Locate the cell with the specified text and output its (x, y) center coordinate. 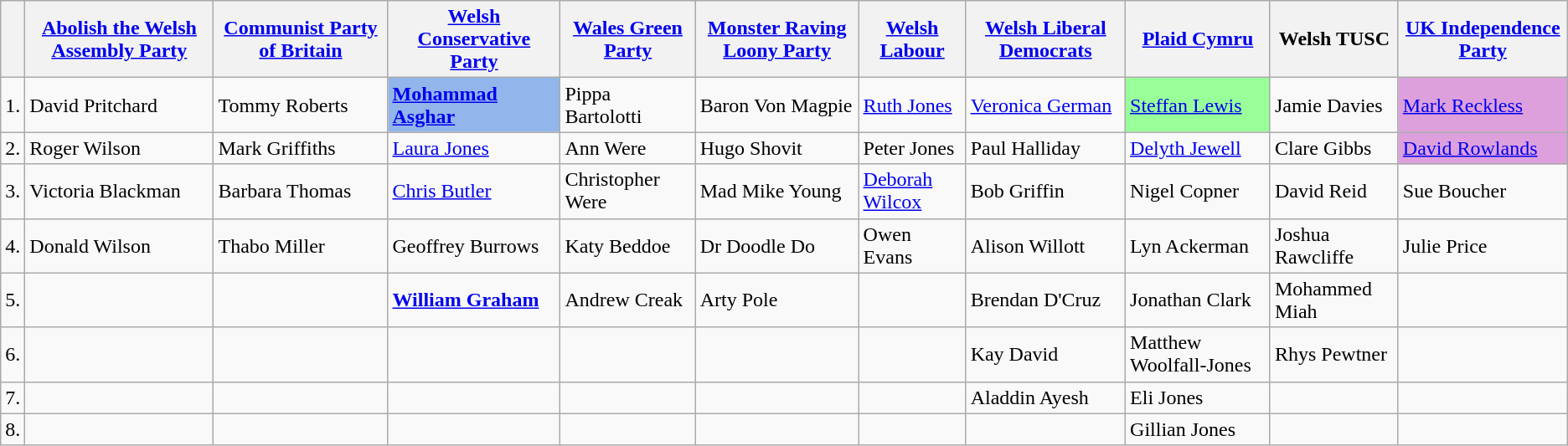
Barbara Thomas (301, 191)
Welsh TUSC (1333, 39)
Welsh Conservative Party (474, 39)
Julie Price (1483, 246)
Mad Mike Young (777, 191)
Abolish the Welsh Assembly Party (119, 39)
Hugo Shovit (777, 148)
Jonathan Clark (1198, 300)
Wales Green Party (628, 39)
Owen Evans (912, 246)
2. (13, 148)
William Graham (474, 300)
Laura Jones (474, 148)
Paul Halliday (1045, 148)
7. (13, 397)
Nigel Copner (1198, 191)
Katy Beddoe (628, 246)
Lyn Ackerman (1198, 246)
4. (13, 246)
Tommy Roberts (301, 105)
UK Independence Party (1483, 39)
Chris Butler (474, 191)
Mohammad Asghar (474, 105)
Welsh Liberal Democrats (1045, 39)
Mark Reckless (1483, 105)
Rhys Pewtner (1333, 355)
6. (13, 355)
Brendan D'Cruz (1045, 300)
Pippa Bartolotti (628, 105)
Delyth Jewell (1198, 148)
Alison Willott (1045, 246)
Christopher Were (628, 191)
Joshua Rawcliffe (1333, 246)
Ann Were (628, 148)
Gillian Jones (1198, 429)
Steffan Lewis (1198, 105)
Donald Wilson (119, 246)
David Reid (1333, 191)
Communist Party of Britain (301, 39)
Welsh Labour (912, 39)
Kay David (1045, 355)
Bob Griffin (1045, 191)
Dr Doodle Do (777, 246)
Eli Jones (1198, 397)
Veronica German (1045, 105)
3. (13, 191)
Monster Raving Loony Party (777, 39)
Peter Jones (912, 148)
Sue Boucher (1483, 191)
David Rowlands (1483, 148)
David Pritchard (119, 105)
Mark Griffiths (301, 148)
Roger Wilson (119, 148)
Deborah Wilcox (912, 191)
Mohammed Miah (1333, 300)
Victoria Blackman (119, 191)
5. (13, 300)
Geoffrey Burrows (474, 246)
Aladdin Ayesh (1045, 397)
8. (13, 429)
Andrew Creak (628, 300)
1. (13, 105)
Arty Pole (777, 300)
Jamie Davies (1333, 105)
Ruth Jones (912, 105)
Clare Gibbs (1333, 148)
Matthew Woolfall-Jones (1198, 355)
Plaid Cymru (1198, 39)
Thabo Miller (301, 246)
Baron Von Magpie (777, 105)
